Locate the cell with the specified text and output its [x, y] center coordinate. 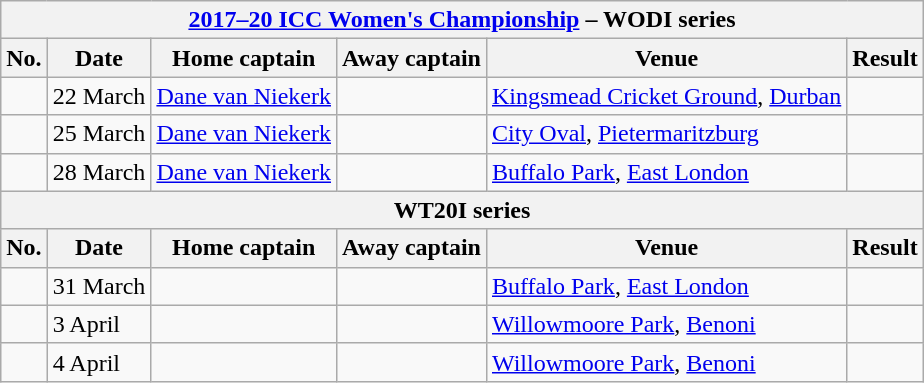
Kingsmead Cricket Ground, Durban [666, 96]
City Oval, Pietermaritzburg [666, 134]
28 March [99, 172]
3 April [99, 324]
4 April [99, 362]
25 March [99, 134]
31 March [99, 286]
22 March [99, 96]
2017–20 ICC Women's Championship – WODI series [462, 20]
WT20I series [462, 210]
